Search for the cell housing the specified text and yield its (X, Y) center coordinate. 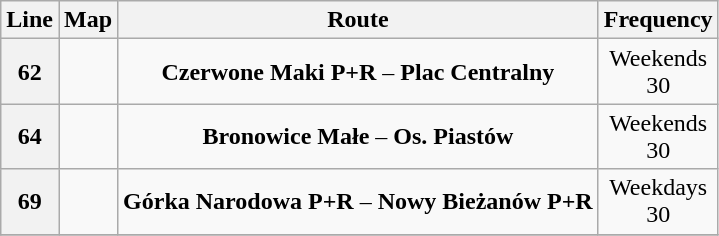
Line (30, 20)
69 (30, 202)
Górka Narodowa P+R – Nowy Bieżanów P+R (358, 202)
Bronowice Małe – Os. Piastów (358, 136)
Route (358, 20)
62 (30, 72)
Frequency (658, 20)
Map (88, 20)
64 (30, 136)
Czerwone Maki P+R – Plac Centralny (358, 72)
Weekdays 30 (658, 202)
